Identify which cell holds the provided text, then report its [X, Y] central coordinate. 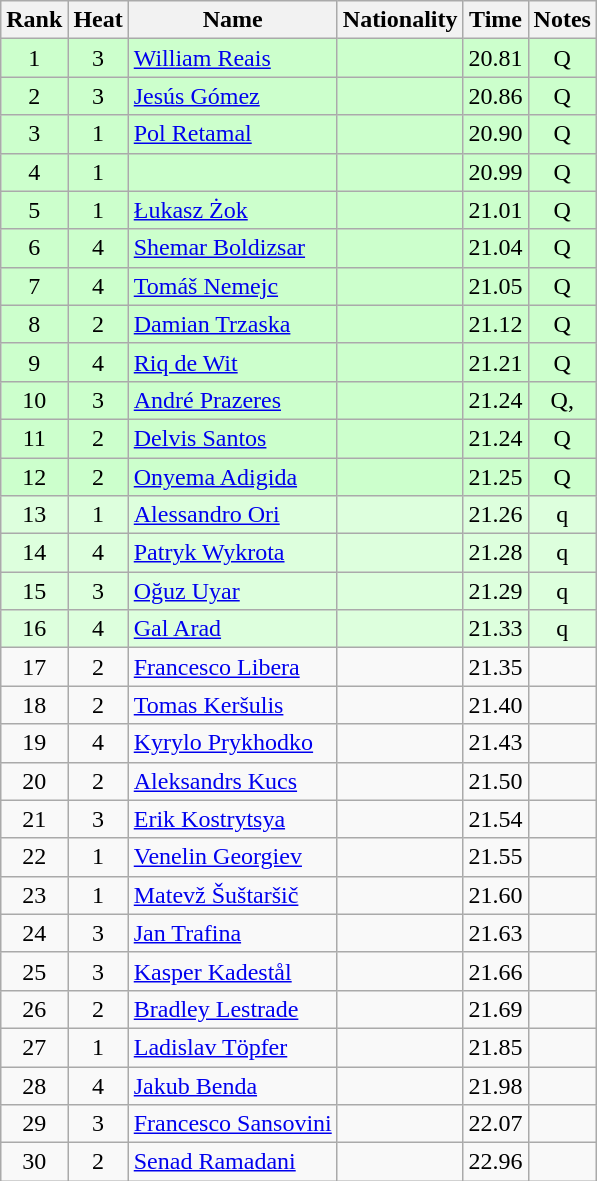
20.86 [496, 96]
21.35 [496, 667]
23 [34, 895]
21.66 [496, 971]
20 [34, 781]
22.07 [496, 1124]
26 [34, 1009]
Francesco Sansovini [232, 1124]
20.99 [496, 172]
6 [34, 248]
19 [34, 743]
Tomáš Nemejc [232, 286]
Matevž Šuštaršič [232, 895]
Jakub Benda [232, 1085]
21.98 [496, 1085]
21.21 [496, 362]
28 [34, 1085]
Francesco Libera [232, 667]
11 [34, 438]
18 [34, 705]
21.43 [496, 743]
21 [34, 819]
Oğuz Uyar [232, 591]
21.28 [496, 553]
Nationality [400, 20]
Notes [562, 20]
24 [34, 933]
21.12 [496, 324]
Jesús Gómez [232, 96]
Patryk Wykrota [232, 553]
Heat [98, 20]
André Prazeres [232, 400]
7 [34, 286]
Time [496, 20]
Riq de Wit [232, 362]
16 [34, 629]
12 [34, 477]
30 [34, 1162]
5 [34, 210]
27 [34, 1047]
Damian Trzaska [232, 324]
22 [34, 857]
Senad Ramadani [232, 1162]
15 [34, 591]
21.25 [496, 477]
25 [34, 971]
21.26 [496, 515]
8 [34, 324]
9 [34, 362]
21.29 [496, 591]
21.60 [496, 895]
21.63 [496, 933]
Rank [34, 20]
21.33 [496, 629]
21.40 [496, 705]
Delvis Santos [232, 438]
Ladislav Töpfer [232, 1047]
Shemar Boldizsar [232, 248]
21.50 [496, 781]
Gal Arad [232, 629]
Jan Trafina [232, 933]
14 [34, 553]
Kyrylo Prykhodko [232, 743]
Name [232, 20]
21.85 [496, 1047]
Aleksandrs Kucs [232, 781]
21.04 [496, 248]
Erik Kostrytsya [232, 819]
Pol Retamal [232, 134]
21.01 [496, 210]
20.81 [496, 58]
21.69 [496, 1009]
Tomas Keršulis [232, 705]
Bradley Lestrade [232, 1009]
10 [34, 400]
13 [34, 515]
21.55 [496, 857]
21.05 [496, 286]
20.90 [496, 134]
17 [34, 667]
William Reais [232, 58]
Q, [562, 400]
Venelin Georgiev [232, 857]
29 [34, 1124]
21.54 [496, 819]
Kasper Kadestål [232, 971]
Onyema Adigida [232, 477]
Alessandro Ori [232, 515]
22.96 [496, 1162]
Łukasz Żok [232, 210]
